Search for the cell housing the specified text and yield its (X, Y) center coordinate. 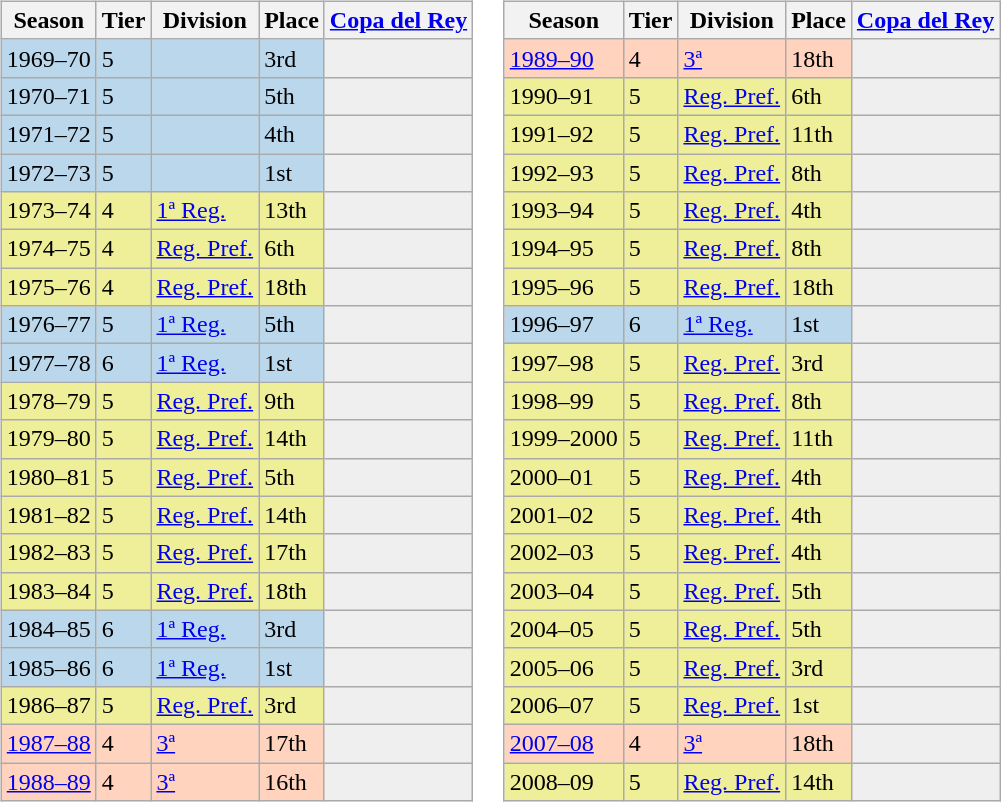
1986–87 (48, 705)
1970–71 (48, 96)
1987–88 (48, 743)
1985–86 (48, 667)
1988–89 (48, 781)
1999–2000 (564, 439)
1980–81 (48, 477)
1989–90 (564, 58)
1977–78 (48, 363)
1981–82 (48, 515)
2006–07 (564, 705)
1993–94 (564, 211)
2002–03 (564, 553)
2008–09 (564, 781)
1991–92 (564, 134)
1996–97 (564, 325)
1997–98 (564, 363)
1978–79 (48, 401)
1975–76 (48, 287)
1979–80 (48, 439)
1984–85 (48, 629)
2007–08 (564, 743)
1971–72 (48, 134)
2000–01 (564, 477)
1974–75 (48, 249)
2001–02 (564, 515)
1990–91 (564, 96)
1998–99 (564, 401)
1976–77 (48, 325)
9th (292, 401)
2003–04 (564, 591)
1982–83 (48, 553)
1994–95 (564, 249)
1983–84 (48, 591)
2004–05 (564, 629)
13th (292, 211)
2005–06 (564, 667)
1992–93 (564, 173)
1995–96 (564, 287)
1972–73 (48, 173)
1973–74 (48, 211)
16th (292, 781)
1969–70 (48, 58)
